Search for the cell housing the specified text and yield its [X, Y] center coordinate. 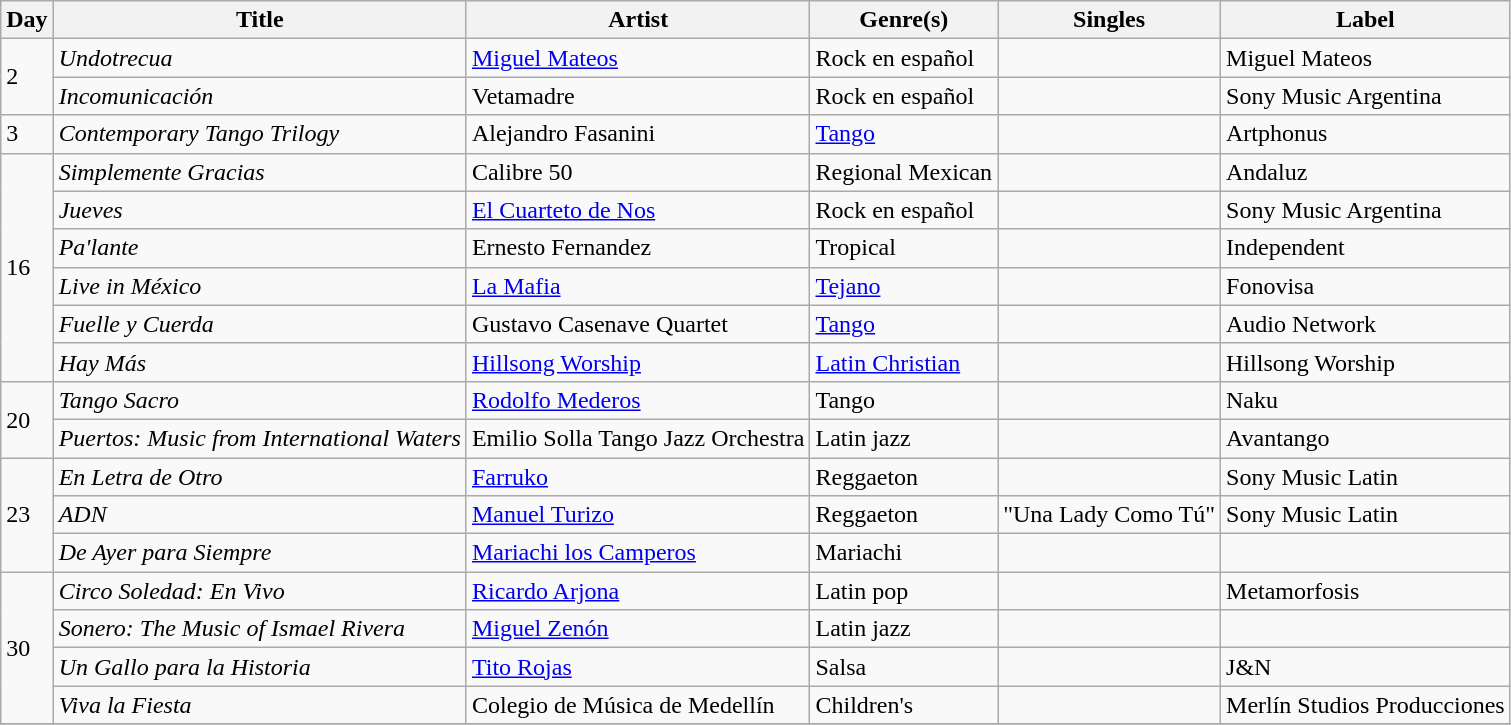
ADN [260, 515]
Alejandro Fasanini [638, 134]
Farruko [638, 477]
Live in México [260, 286]
Regional Mexican [904, 172]
Calibre 50 [638, 172]
J&N [1366, 667]
Independent [1366, 248]
Genre(s) [904, 20]
En Letra de Otro [260, 477]
Children's [904, 705]
Undotrecua [260, 58]
Contemporary Tango Trilogy [260, 134]
Latin pop [904, 591]
Mariachi [904, 553]
Tejano [904, 286]
De Ayer para Siempre [260, 553]
"Una Lady Como Tú" [1110, 515]
Sonero: The Music of Ismael Rivera [260, 629]
Simplemente Gracias [260, 172]
Colegio de Música de Medellín [638, 705]
Fuelle y Cuerda [260, 324]
Circo Soledad: En Vivo [260, 591]
Andaluz [1366, 172]
Metamorfosis [1366, 591]
Tango Sacro [260, 400]
Ricardo Arjona [638, 591]
Jueves [260, 210]
Tito Rojas [638, 667]
El Cuarteto de Nos [638, 210]
Un Gallo para la Historia [260, 667]
Artist [638, 20]
Audio Network [1366, 324]
Incomunicación [260, 96]
Mariachi los Camperos [638, 553]
Puertos: Music from International Waters [260, 438]
2 [27, 77]
Pa'lante [260, 248]
Merlín Studios Producciones [1366, 705]
Viva la Fiesta [260, 705]
Rodolfo Mederos [638, 400]
23 [27, 515]
La Mafia [638, 286]
Vetamadre [638, 96]
Gustavo Casenave Quartet [638, 324]
Label [1366, 20]
Avantango [1366, 438]
Singles [1110, 20]
Title [260, 20]
Naku [1366, 400]
Salsa [904, 667]
20 [27, 419]
Latin Christian [904, 362]
Ernesto Fernandez [638, 248]
30 [27, 648]
3 [27, 134]
Emilio Solla Tango Jazz Orchestra [638, 438]
Fonovisa [1366, 286]
Artphonus [1366, 134]
Day [27, 20]
Hay Más [260, 362]
Manuel Turizo [638, 515]
Tropical [904, 248]
Miguel Zenón [638, 629]
16 [27, 267]
